Provide the [X, Y] coordinate of the cell's center where the given text is located.  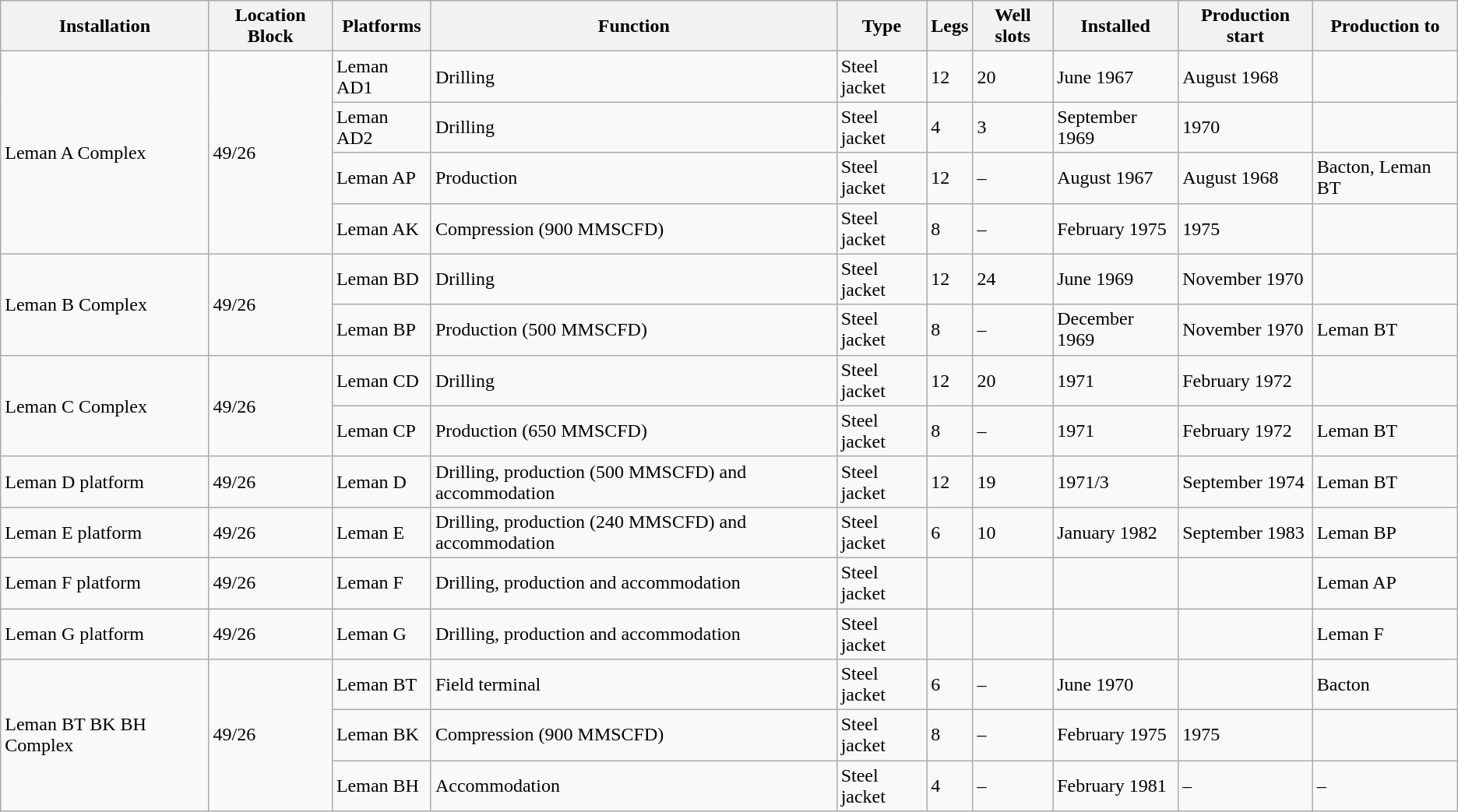
January 1982 [1115, 533]
Leman AK [382, 229]
Leman A Complex [104, 153]
Leman D [382, 481]
December 1969 [1115, 330]
Bacton, Leman BT [1385, 178]
1970 [1246, 128]
September 1974 [1246, 481]
Legs [950, 26]
September 1983 [1246, 533]
Leman G [382, 634]
10 [1012, 533]
June 1967 [1115, 76]
Function [634, 26]
Leman BH [382, 786]
Production (500 MMSCFD) [634, 330]
19 [1012, 481]
Installed [1115, 26]
February 1981 [1115, 786]
Leman B Complex [104, 304]
August 1967 [1115, 178]
Drilling, production (240 MMSCFD) and accommodation [634, 533]
24 [1012, 279]
Leman CD [382, 380]
Bacton [1385, 685]
Production [634, 178]
Platforms [382, 26]
June 1970 [1115, 685]
June 1969 [1115, 279]
Accommodation [634, 786]
Leman D platform [104, 481]
Leman AD1 [382, 76]
Leman C Complex [104, 406]
Leman BD [382, 279]
1971/3 [1115, 481]
Leman G platform [104, 634]
Production start [1246, 26]
Leman E [382, 533]
Location Block [270, 26]
Installation [104, 26]
Leman CP [382, 431]
Well slots [1012, 26]
Drilling, production (500 MMSCFD) and accommodation [634, 481]
Leman BK [382, 735]
3 [1012, 128]
Production to [1385, 26]
Leman F platform [104, 582]
Production (650 MMSCFD) [634, 431]
September 1969 [1115, 128]
Leman AD2 [382, 128]
Leman E platform [104, 533]
Leman BT BK BH Complex [104, 735]
Field terminal [634, 685]
Type [882, 26]
